For the text-containing cell, return its midpoint in [x, y] coordinate format. 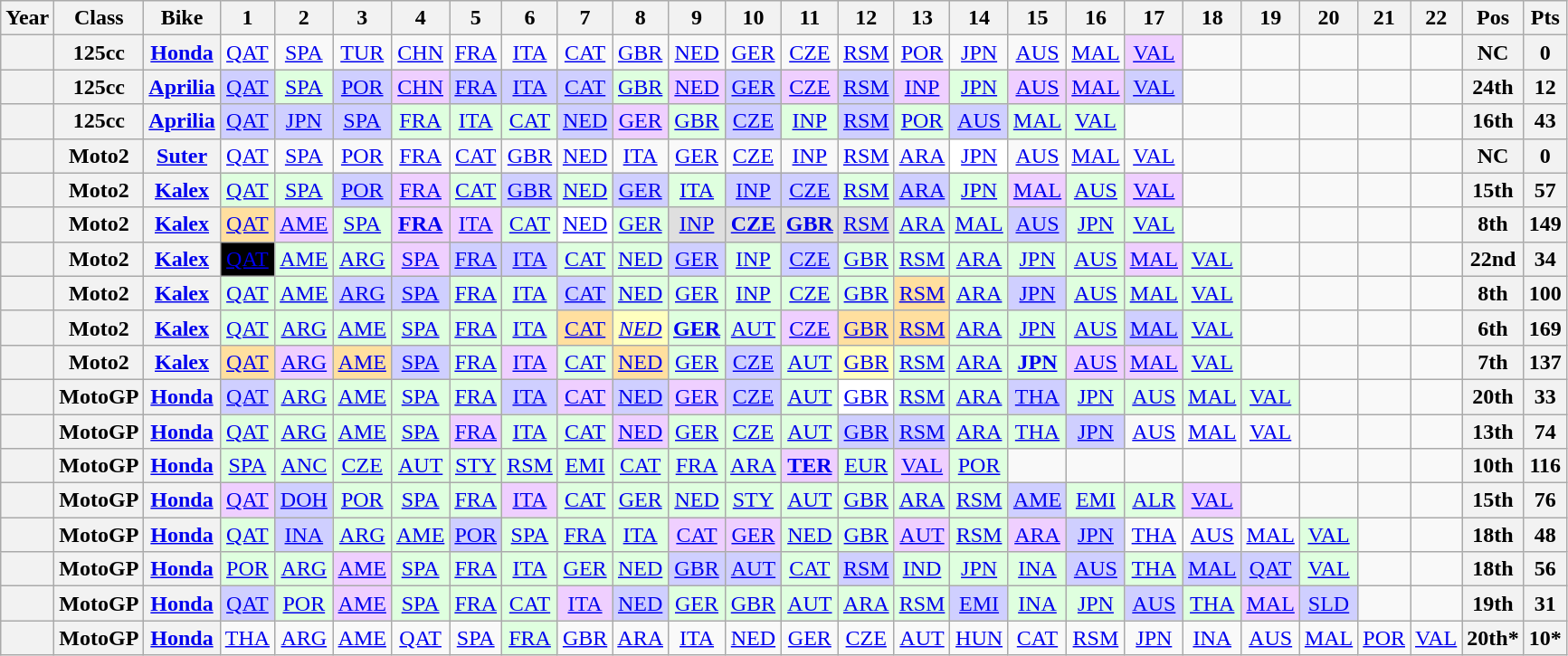
Year [27, 18]
ALR [1154, 500]
9 [697, 18]
20th [1493, 396]
17 [1154, 18]
74 [1545, 432]
33 [1545, 396]
56 [1545, 569]
137 [1545, 362]
Pts [1545, 18]
14 [979, 18]
Class [100, 18]
4 [420, 18]
57 [1545, 190]
100 [1545, 293]
116 [1545, 466]
19 [1270, 18]
21 [1384, 18]
76 [1545, 500]
5 [476, 18]
10 [754, 18]
13th [1493, 432]
13 [922, 18]
TER [809, 466]
20th* [1493, 638]
31 [1545, 604]
48 [1545, 535]
15 [1037, 18]
16 [1096, 18]
149 [1545, 224]
6 [530, 18]
HUN [979, 638]
SLD [1328, 604]
10th [1493, 466]
8 [641, 18]
Bike [182, 18]
18 [1212, 18]
3 [362, 18]
6th [1493, 328]
11 [809, 18]
DOH [304, 500]
34 [1545, 259]
169 [1545, 328]
20 [1328, 18]
22nd [1493, 259]
22 [1435, 18]
7 [584, 18]
43 [1545, 121]
IND [922, 569]
19th [1493, 604]
Suter [182, 156]
ANC [304, 466]
24th [1493, 87]
10* [1545, 638]
Pos [1493, 18]
1 [247, 18]
16th [1493, 121]
7th [1493, 362]
EUR [866, 466]
TUR [362, 52]
2 [304, 18]
